Determine the (x, y) coordinate at the center of the cell enclosing the given text.  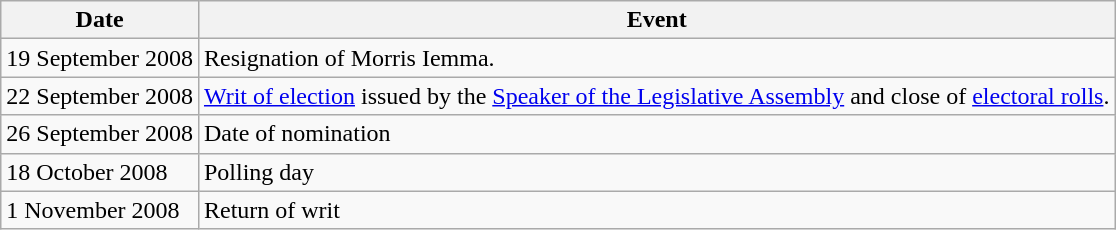
26 September 2008 (100, 134)
18 October 2008 (100, 172)
Return of writ (656, 210)
Event (656, 20)
22 September 2008 (100, 96)
1 November 2008 (100, 210)
Polling day (656, 172)
Writ of election issued by the Speaker of the Legislative Assembly and close of electoral rolls. (656, 96)
Resignation of Morris Iemma. (656, 58)
19 September 2008 (100, 58)
Date of nomination (656, 134)
Date (100, 20)
